Output the (x, y) coordinate of the center of the cell containing the given text.  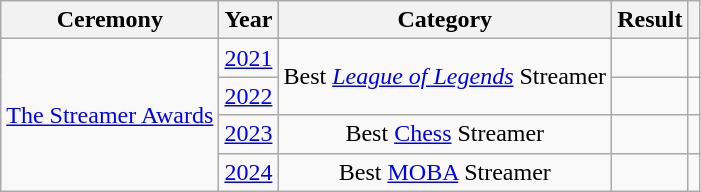
Best MOBA Streamer (445, 172)
2021 (248, 58)
The Streamer Awards (110, 115)
2022 (248, 96)
Best Chess Streamer (445, 134)
2024 (248, 172)
Best League of Legends Streamer (445, 77)
Category (445, 20)
2023 (248, 134)
Ceremony (110, 20)
Year (248, 20)
Result (650, 20)
